Identify which cell holds the provided text, then report its (X, Y) central coordinate. 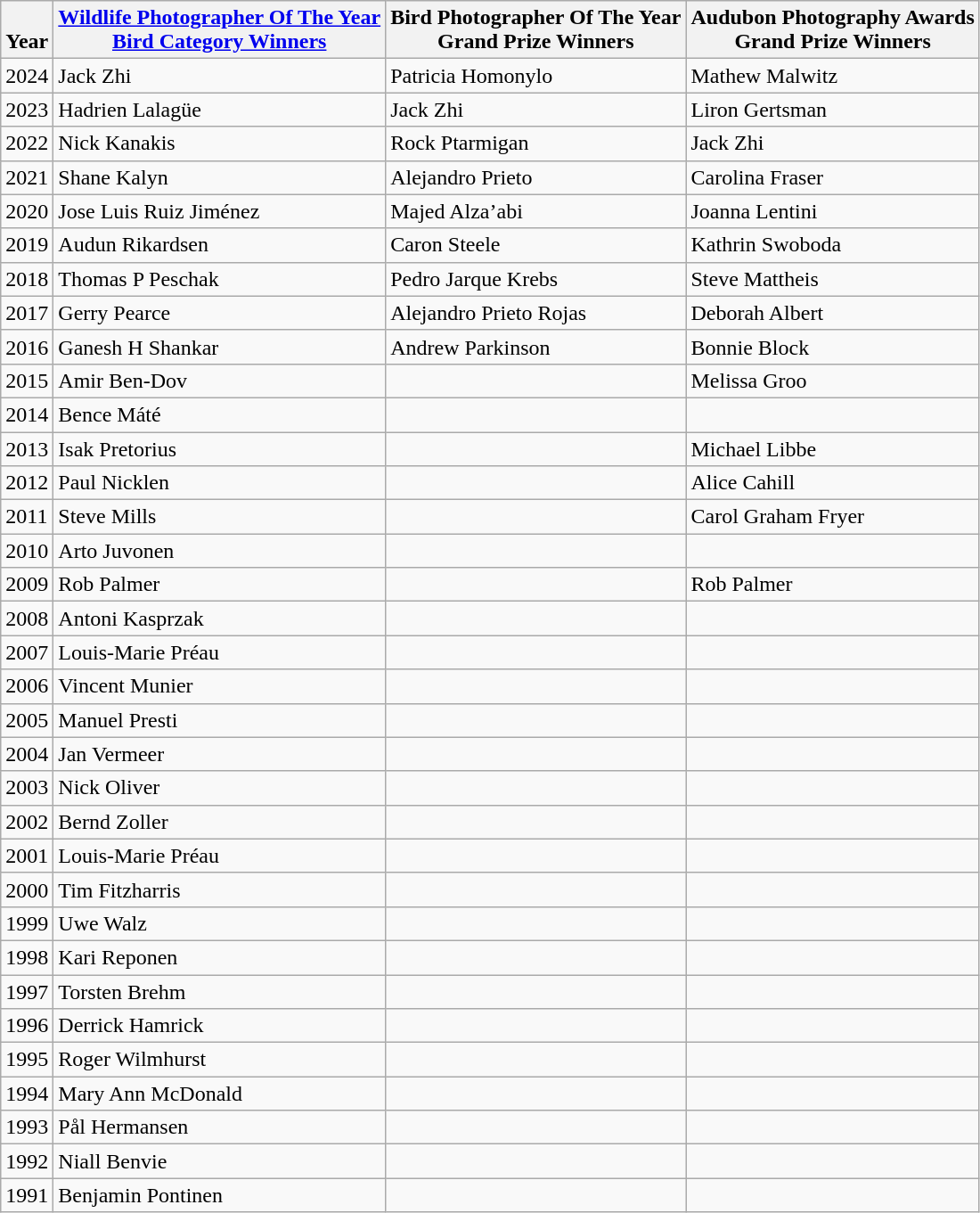
1998 (27, 957)
2011 (27, 517)
2001 (27, 856)
Patricia Homonylo (536, 76)
Steve Mills (219, 517)
Carol Graham Fryer (832, 517)
Audun Rikardsen (219, 245)
Joanna Lentini (832, 211)
2000 (27, 889)
Antoni Kasprzak (219, 619)
Mary Ann McDonald (219, 1094)
1997 (27, 992)
Manuel Presti (219, 720)
Paul Nicklen (219, 483)
Torsten Brehm (219, 992)
Bonnie Block (832, 347)
2003 (27, 788)
Andrew Parkinson (536, 347)
Michael Libbe (832, 448)
2009 (27, 585)
Nick Oliver (219, 788)
Melissa Groo (832, 381)
2018 (27, 279)
2012 (27, 483)
Liron Gertsman (832, 110)
2010 (27, 551)
Kari Reponen (219, 957)
2022 (27, 143)
Steve Mattheis (832, 279)
Carolina Fraser (832, 177)
1991 (27, 1195)
2015 (27, 381)
Roger Wilmhurst (219, 1060)
2019 (27, 245)
2004 (27, 754)
Audubon Photography AwardsGrand Prize Winners (832, 30)
Arto Juvonen (219, 551)
Bird Photographer Of The YearGrand Prize Winners (536, 30)
Jan Vermeer (219, 754)
Caron Steele (536, 245)
Alejandro Prieto Rojas (536, 313)
Amir Ben-Dov (219, 381)
Benjamin Pontinen (219, 1195)
2006 (27, 686)
2007 (27, 652)
Ganesh H Shankar (219, 347)
Pedro Jarque Krebs (536, 279)
Deborah Albert (832, 313)
2016 (27, 347)
1994 (27, 1094)
2017 (27, 313)
2024 (27, 76)
Year (27, 30)
1995 (27, 1060)
1992 (27, 1161)
Derrick Hamrick (219, 1026)
2014 (27, 414)
Rock Ptarmigan (536, 143)
Pål Hermansen (219, 1127)
Alice Cahill (832, 483)
Alejandro Prieto (536, 177)
Gerry Pearce (219, 313)
Kathrin Swoboda (832, 245)
Jose Luis Ruiz Jiménez (219, 211)
2023 (27, 110)
2020 (27, 211)
Thomas P Peschak (219, 279)
Tim Fitzharris (219, 889)
Majed Alza’abi (536, 211)
Hadrien Lalagüe (219, 110)
2002 (27, 822)
1996 (27, 1026)
Shane Kalyn (219, 177)
Nick Kanakis (219, 143)
Mathew Malwitz (832, 76)
2005 (27, 720)
Bence Máté (219, 414)
1993 (27, 1127)
Niall Benvie (219, 1161)
Isak Pretorius (219, 448)
Uwe Walz (219, 923)
2013 (27, 448)
2008 (27, 619)
Vincent Munier (219, 686)
Bernd Zoller (219, 822)
2021 (27, 177)
1999 (27, 923)
Wildlife Photographer Of The YearBird Category Winners (219, 30)
